Return [X, Y] of the center of cell containing provided text 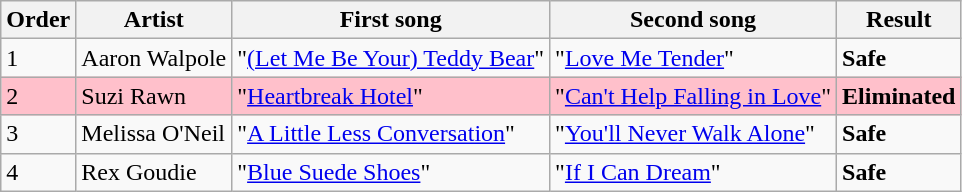
"If I Can Dream" [694, 172]
2 [38, 96]
Eliminated [899, 96]
"Love Me Tender" [694, 58]
Result [899, 20]
Melissa O'Neil [154, 134]
Suzi Rawn [154, 96]
1 [38, 58]
Aaron Walpole [154, 58]
Order [38, 20]
"Can't Help Falling in Love" [694, 96]
Second song [694, 20]
"Blue Suede Shoes" [391, 172]
"A Little Less Conversation" [391, 134]
3 [38, 134]
"You'll Never Walk Alone" [694, 134]
First song [391, 20]
4 [38, 172]
Artist [154, 20]
"Heartbreak Hotel" [391, 96]
Rex Goudie [154, 172]
"(Let Me Be Your) Teddy Bear" [391, 58]
